Return the (X, Y) coordinate for the center point of the cell that contains the specified text.  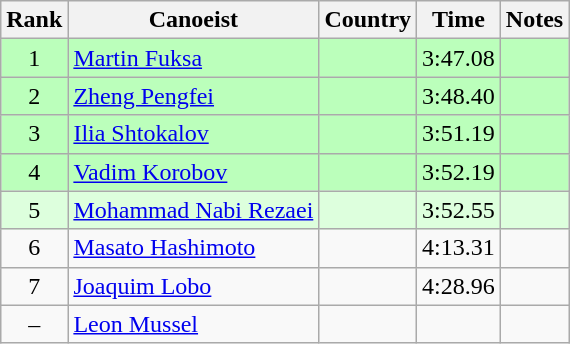
1 (34, 58)
Canoeist (194, 20)
6 (34, 248)
7 (34, 286)
Vadim Korobov (194, 172)
3 (34, 134)
3:52.19 (459, 172)
5 (34, 210)
3:52.55 (459, 210)
3:47.08 (459, 58)
4 (34, 172)
Ilia Shtokalov (194, 134)
Masato Hashimoto (194, 248)
Martin Fuksa (194, 58)
4:28.96 (459, 286)
Rank (34, 20)
Notes (534, 20)
2 (34, 96)
– (34, 324)
Leon Mussel (194, 324)
3:51.19 (459, 134)
4:13.31 (459, 248)
3:48.40 (459, 96)
Country (368, 20)
Time (459, 20)
Mohammad Nabi Rezaei (194, 210)
Zheng Pengfei (194, 96)
Joaquim Lobo (194, 286)
